Determine the (x, y) coordinate at the center of the cell enclosing the given text.  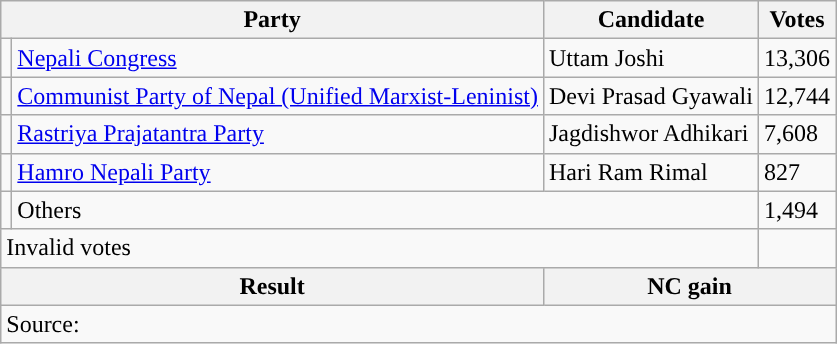
Communist Party of Nepal (Unified Marxist-Leninist) (278, 96)
Candidate (650, 20)
Devi Prasad Gyawali (650, 96)
7,608 (796, 134)
Invalid votes (380, 248)
Party (272, 20)
Uttam Joshi (650, 58)
Hari Ram Rimal (650, 172)
827 (796, 172)
1,494 (796, 210)
NC gain (689, 286)
12,744 (796, 96)
Source: (418, 324)
Hamro Nepali Party (278, 172)
13,306 (796, 58)
Jagdishwor Adhikari (650, 134)
Votes (796, 20)
Rastriya Prajatantra Party (278, 134)
Nepali Congress (278, 58)
Result (272, 286)
Others (386, 210)
